Extract the (X, Y) coordinate from the center of the cell holding the provided text.  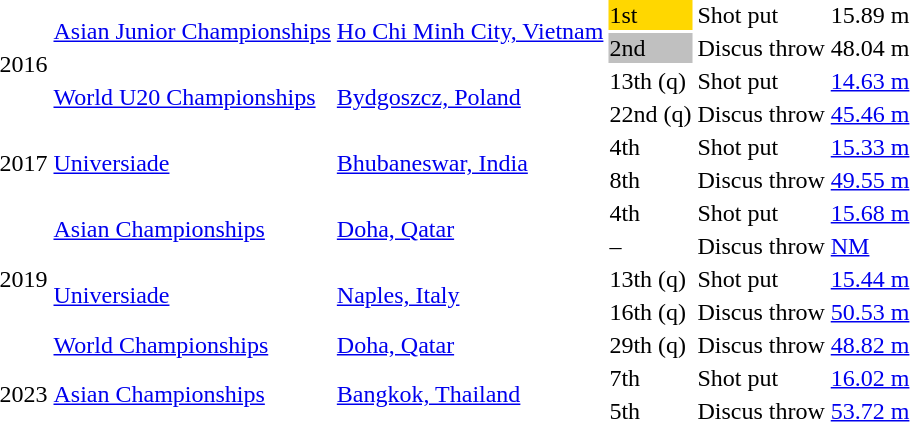
World U20 Championships (192, 98)
2nd (650, 48)
Ho Chi Minh City, Vietnam (470, 32)
Bydgoszcz, Poland (470, 98)
Asian Championships (192, 230)
29th (q) (650, 345)
22nd (q) (650, 114)
16th (q) (650, 312)
Bhubaneswar, India (470, 164)
8th (650, 180)
– (650, 246)
World Championships (192, 345)
1st (650, 15)
Asian Junior Championships (192, 32)
Naples, Italy (470, 296)
7th (650, 378)
